Search for the cell housing the specified text and yield its [X, Y] center coordinate. 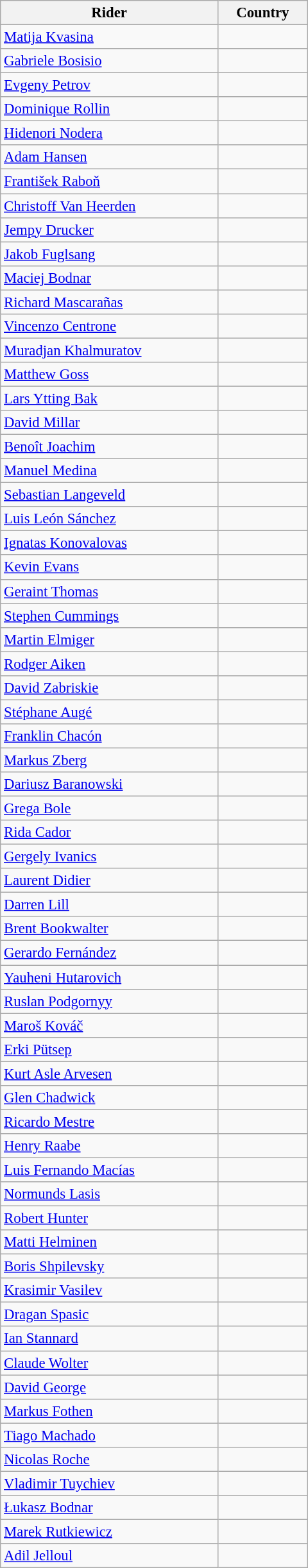
Jakob Fuglsang [109, 254]
Evgeny Petrov [109, 85]
David Zabriskie [109, 688]
Maroš Kováč [109, 1025]
Rider [109, 13]
David George [109, 1387]
Krasimir Vasilev [109, 1290]
Gabriele Bosisio [109, 61]
Ricardo Mestre [109, 1122]
Sebastian Langeveld [109, 495]
Marek Rutkiewicz [109, 1531]
Luis León Sánchez [109, 519]
Ruslan Podgornyy [109, 1001]
Matija Kvasina [109, 37]
Markus Zberg [109, 760]
Manuel Medina [109, 471]
Tiago Machado [109, 1435]
Rodger Aiken [109, 664]
Matti Helminen [109, 1242]
Dariusz Baranowski [109, 784]
Nicolas Roche [109, 1460]
Boris Shpilevsky [109, 1267]
Kevin Evans [109, 568]
Ian Stannard [109, 1339]
Rida Cador [109, 832]
Vincenzo Centrone [109, 326]
Glen Chadwick [109, 1098]
Erki Pütsep [109, 1049]
Lars Ytting Bak [109, 398]
Vladimir Tuychiev [109, 1483]
Benoît Joachim [109, 447]
Laurent Didier [109, 881]
Christoff Van Heerden [109, 206]
Stéphane Augé [109, 712]
Jempy Drucker [109, 230]
Darren Lill [109, 905]
Country [262, 13]
Gergely Ivanics [109, 857]
Hidenori Nodera [109, 133]
Dragan Spasic [109, 1315]
Gerardo Fernández [109, 953]
Markus Fothen [109, 1411]
Henry Raabe [109, 1146]
Dominique Rollin [109, 109]
Luis Fernando Macías [109, 1170]
Franklin Chacón [109, 736]
Brent Bookwalter [109, 929]
Yauheni Hutarovich [109, 977]
Matthew Goss [109, 375]
Martin Elmiger [109, 639]
Claude Wolter [109, 1363]
Adil Jelloul [109, 1556]
František Raboň [109, 181]
Muradjan Khalmuratov [109, 350]
Adam Hansen [109, 157]
Richard Mascarañas [109, 302]
Łukasz Bodnar [109, 1508]
Normunds Lasis [109, 1194]
Geraint Thomas [109, 591]
Grega Bole [109, 809]
Robert Hunter [109, 1218]
Kurt Asle Arvesen [109, 1074]
David Millar [109, 423]
Ignatas Konovalovas [109, 543]
Maciej Bodnar [109, 278]
Stephen Cummings [109, 616]
